Locate the cell with the specified text and output its [X, Y] center coordinate. 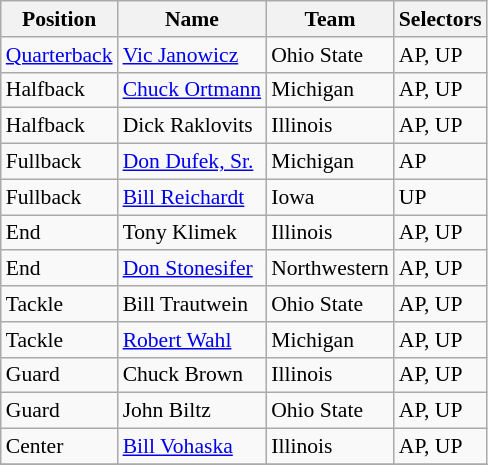
John Biltz [192, 411]
UP [440, 197]
Chuck Ortmann [192, 90]
Northwestern [330, 269]
Dick Raklovits [192, 126]
Don Stonesifer [192, 269]
Selectors [440, 19]
Iowa [330, 197]
Robert Wahl [192, 340]
Bill Reichardt [192, 197]
Don Dufek, Sr. [192, 162]
Bill Vohaska [192, 447]
Bill Trautwein [192, 304]
Quarterback [60, 55]
Name [192, 19]
Chuck Brown [192, 375]
Center [60, 447]
Tony Klimek [192, 233]
Team [330, 19]
Vic Janowicz [192, 55]
Position [60, 19]
AP [440, 162]
